Determine the [X, Y] coordinate at the center of the cell enclosing the given text.  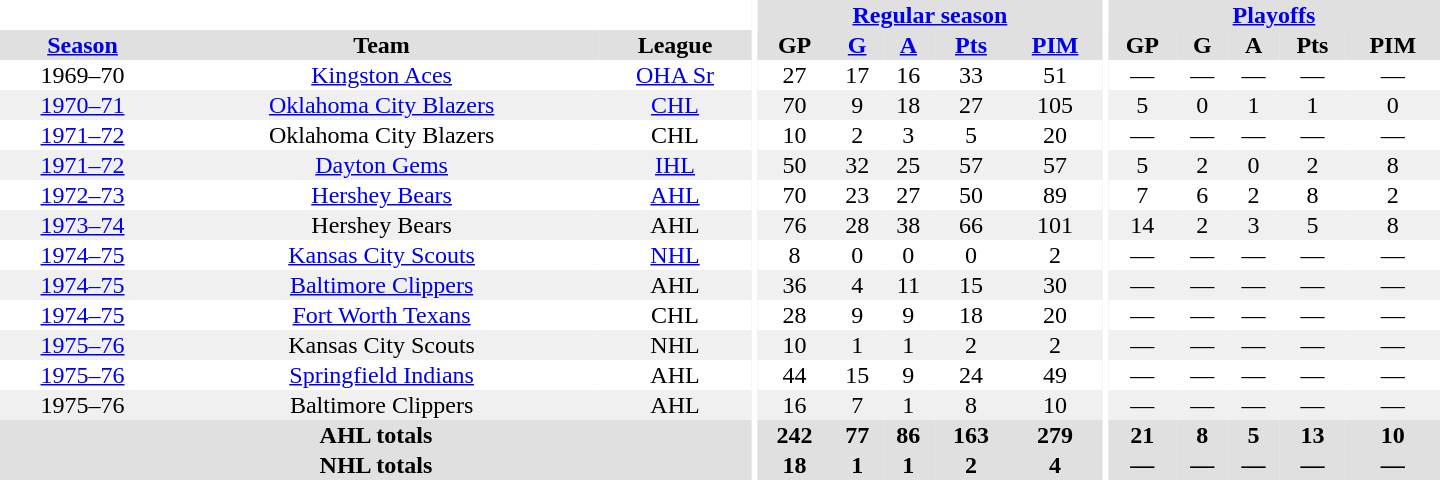
AHL totals [376, 435]
17 [858, 75]
13 [1312, 435]
1973–74 [82, 225]
OHA Sr [675, 75]
66 [971, 225]
Kingston Aces [382, 75]
77 [858, 435]
51 [1055, 75]
32 [858, 165]
30 [1055, 285]
Dayton Gems [382, 165]
IHL [675, 165]
86 [908, 435]
14 [1142, 225]
Regular season [930, 15]
23 [858, 195]
Springfield Indians [382, 375]
76 [795, 225]
38 [908, 225]
11 [908, 285]
Season [82, 45]
25 [908, 165]
Team [382, 45]
44 [795, 375]
101 [1055, 225]
36 [795, 285]
NHL totals [376, 465]
6 [1202, 195]
163 [971, 435]
279 [1055, 435]
24 [971, 375]
League [675, 45]
105 [1055, 105]
1972–73 [82, 195]
1969–70 [82, 75]
21 [1142, 435]
Playoffs [1274, 15]
89 [1055, 195]
242 [795, 435]
Fort Worth Texans [382, 315]
49 [1055, 375]
1970–71 [82, 105]
33 [971, 75]
